Pinpoint the cell where the given text exists, returning its [x, y] midpoint coordinate. 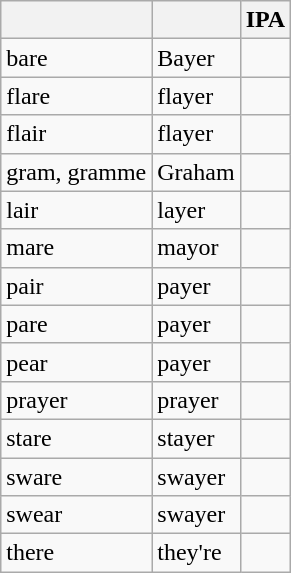
they're [196, 553]
flair [76, 134]
IPA [266, 20]
pair [76, 286]
Bayer [196, 58]
flare [76, 96]
pear [76, 362]
mare [76, 248]
bare [76, 58]
there [76, 553]
mayor [196, 248]
layer [196, 210]
sware [76, 477]
stare [76, 438]
pare [76, 324]
stayer [196, 438]
gram, gramme [76, 172]
lair [76, 210]
swear [76, 515]
Graham [196, 172]
